For the text-containing cell, return its midpoint in (X, Y) coordinate format. 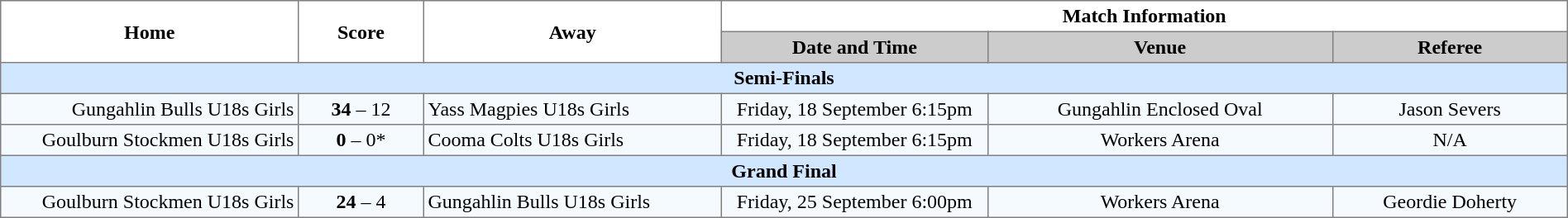
Grand Final (784, 171)
N/A (1450, 140)
Semi-Finals (784, 78)
Date and Time (854, 47)
Geordie Doherty (1450, 202)
Referee (1450, 47)
Away (572, 31)
Gungahlin Enclosed Oval (1159, 109)
Home (150, 31)
Match Information (1145, 17)
Cooma Colts U18s Girls (572, 140)
Yass Magpies U18s Girls (572, 109)
Score (361, 31)
Friday, 25 September 6:00pm (854, 202)
24 – 4 (361, 202)
Jason Severs (1450, 109)
0 – 0* (361, 140)
34 – 12 (361, 109)
Venue (1159, 47)
